Return (X, Y) of the center of cell containing provided text 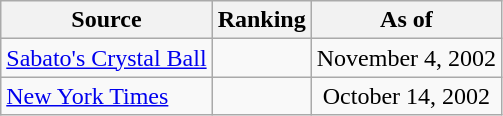
Source (106, 20)
October 14, 2002 (406, 96)
November 4, 2002 (406, 58)
New York Times (106, 96)
As of (406, 20)
Sabato's Crystal Ball (106, 58)
Ranking (262, 20)
